Pinpoint the cell where the given text exists, returning its [x, y] midpoint coordinate. 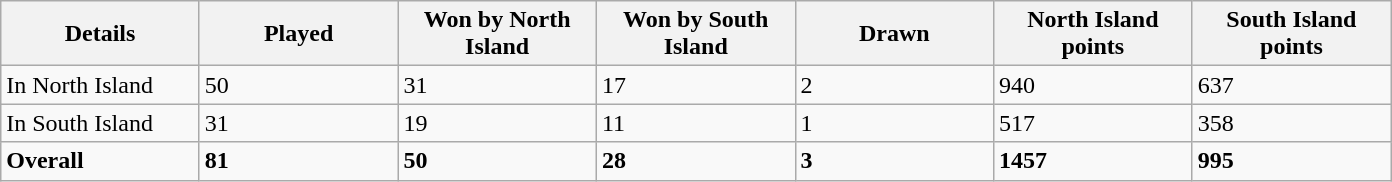
Played [298, 34]
3 [894, 161]
South Island points [1292, 34]
1 [894, 123]
Won by South Island [696, 34]
19 [498, 123]
940 [1094, 85]
Overall [100, 161]
In North Island [100, 85]
North Island points [1094, 34]
2 [894, 85]
517 [1094, 123]
995 [1292, 161]
358 [1292, 123]
Won by North Island [498, 34]
11 [696, 123]
Drawn [894, 34]
1457 [1094, 161]
81 [298, 161]
637 [1292, 85]
28 [696, 161]
Details [100, 34]
In South Island [100, 123]
17 [696, 85]
